Capture the cell that displays the provided text and extract its (x, y) central coordinate. 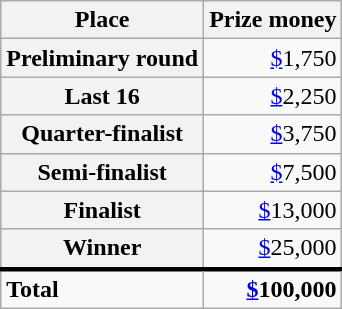
$3,750 (273, 134)
Total (102, 289)
$13,000 (273, 210)
$25,000 (273, 249)
Preliminary round (102, 58)
Semi-finalist (102, 172)
Finalist (102, 210)
Prize money (273, 20)
Place (102, 20)
$2,250 (273, 96)
$100,000 (273, 289)
Winner (102, 249)
$1,750 (273, 58)
Last 16 (102, 96)
Quarter-finalist (102, 134)
$7,500 (273, 172)
